Return the [X, Y] coordinate for the center point of the cell that contains the specified text.  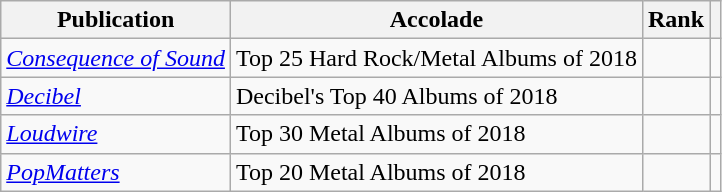
Consequence of Sound [116, 58]
Decibel [116, 96]
Top 20 Metal Albums of 2018 [436, 172]
Top 30 Metal Albums of 2018 [436, 134]
Decibel's Top 40 Albums of 2018 [436, 96]
PopMatters [116, 172]
Rank [676, 20]
Accolade [436, 20]
Top 25 Hard Rock/Metal Albums of 2018 [436, 58]
Loudwire [116, 134]
Publication [116, 20]
